Capture the cell that displays the provided text and extract its (X, Y) central coordinate. 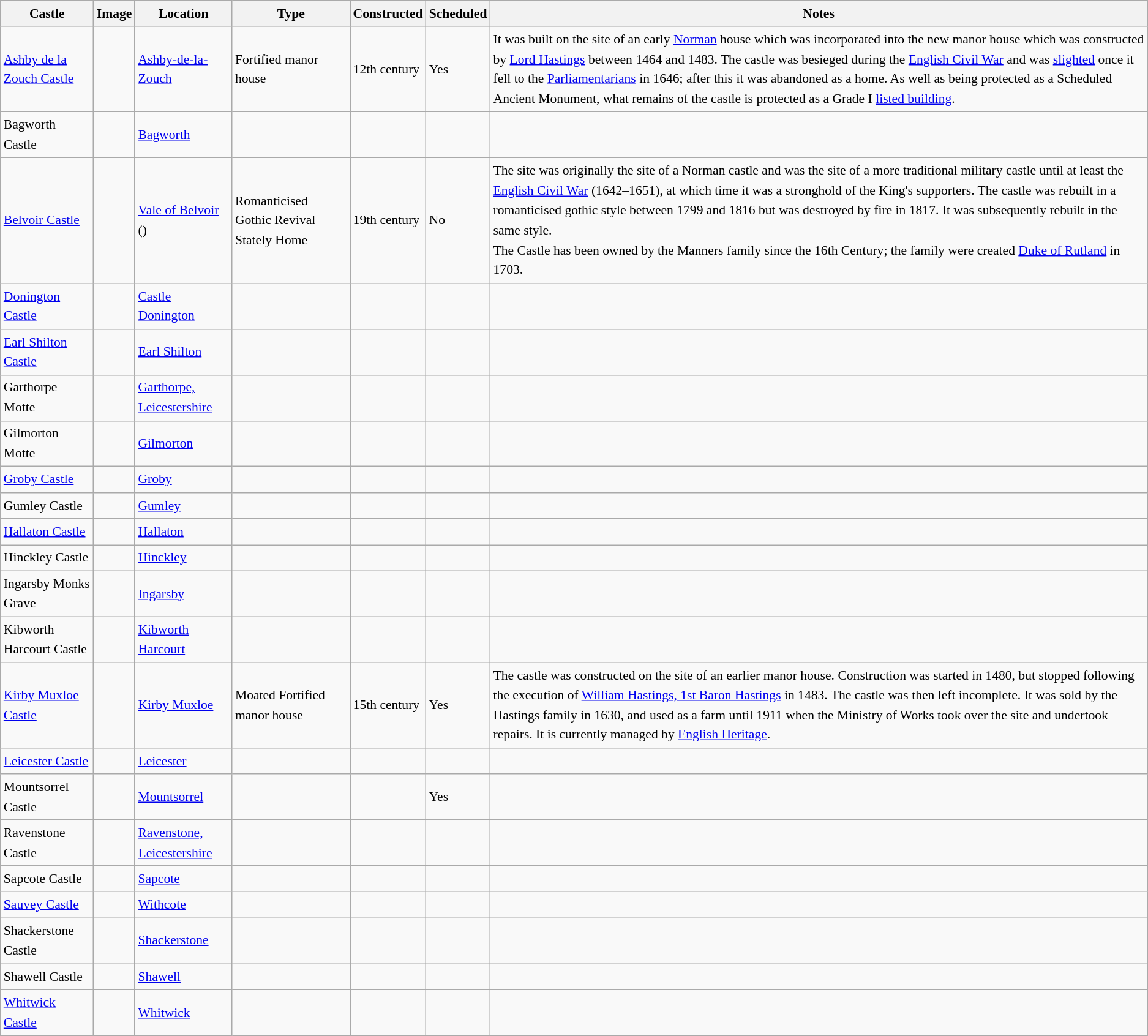
Mountsorrel (184, 797)
Castle (47, 13)
Ashby de la Zouch Castle (47, 70)
Bagworth (184, 135)
Vale of Belvoir() (184, 220)
Shawell (184, 977)
Mountsorrel Castle (47, 797)
Hallaton (184, 531)
Earl Shilton Castle (47, 353)
Gilmorton (184, 443)
Notes (819, 13)
Ingarsby (184, 594)
Kirby Muxloe (184, 705)
Hinckley Castle (47, 558)
Belvoir Castle (47, 220)
Garthorpe Motte (47, 398)
Fortified manor house (291, 70)
Garthorpe, Leicestershire (184, 398)
Shawell Castle (47, 977)
Ravenstone Castle (47, 843)
Moated Fortified manor house (291, 705)
Hinckley (184, 558)
Romanticised Gothic Revival Stately Home (291, 220)
Withcote (184, 905)
Leicester Castle (47, 762)
Ashby-de-la-Zouch (184, 70)
Hallaton Castle (47, 531)
Sauvey Castle (47, 905)
12th century (388, 70)
Scheduled (458, 13)
Sapcote (184, 879)
19th century (388, 220)
Kibworth Harcourt Castle (47, 639)
Leicester (184, 762)
Ingarsby Monks Grave (47, 594)
Groby Castle (47, 480)
No (458, 220)
Groby (184, 480)
Gilmorton Motte (47, 443)
Kirby Muxloe Castle (47, 705)
Constructed (388, 13)
Shackerstone Castle (47, 940)
15th century (388, 705)
Sapcote Castle (47, 879)
Location (184, 13)
Ravenstone, Leicestershire (184, 843)
Gumley Castle (47, 506)
Donington Castle (47, 306)
Earl Shilton (184, 353)
Whitwick (184, 1013)
Shackerstone (184, 940)
Kibworth Harcourt (184, 639)
Whitwick Castle (47, 1013)
Castle Donington (184, 306)
Image (114, 13)
Gumley (184, 506)
Bagworth Castle (47, 135)
Type (291, 13)
